Search for the cell housing the specified text and yield its [x, y] center coordinate. 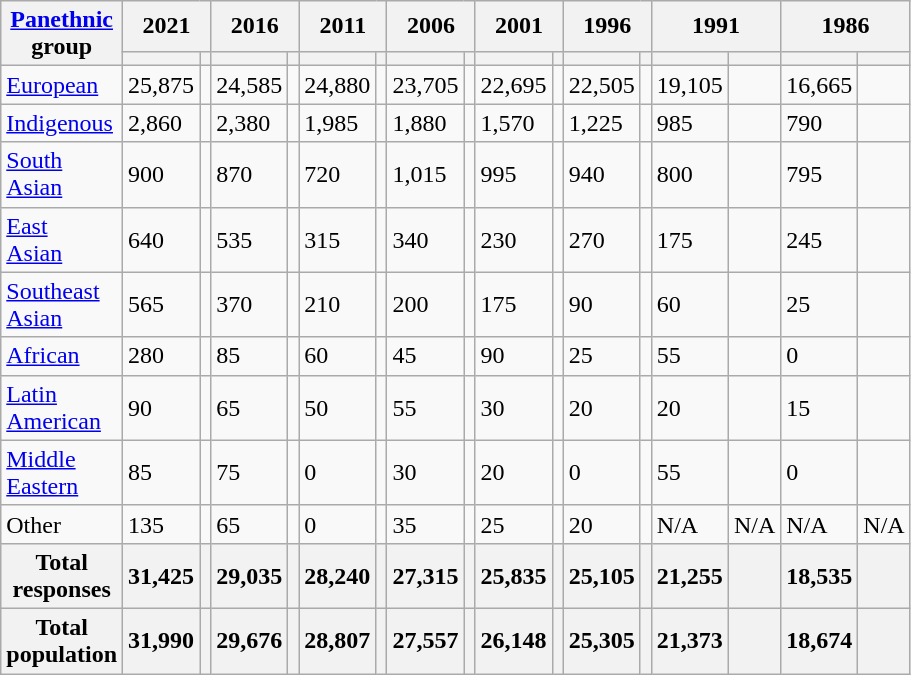
270 [602, 240]
African [62, 356]
SouthAsian [62, 174]
2021 [167, 26]
940 [602, 174]
2001 [519, 26]
1,015 [426, 174]
24,585 [250, 85]
25,835 [514, 576]
1,570 [514, 123]
23,705 [426, 85]
245 [820, 240]
21,255 [690, 576]
1,880 [426, 123]
16,665 [820, 85]
SoutheastAsian [62, 304]
35 [426, 524]
870 [250, 174]
18,535 [820, 576]
25,305 [602, 640]
280 [162, 356]
995 [514, 174]
340 [426, 240]
Other [62, 524]
Panethnicgroup [62, 34]
31,425 [162, 576]
2,860 [162, 123]
Indigenous [62, 123]
210 [338, 304]
European [62, 85]
Totalpopulation [62, 640]
135 [162, 524]
25,875 [162, 85]
2016 [255, 26]
MiddleEastern [62, 472]
370 [250, 304]
790 [820, 123]
315 [338, 240]
25,105 [602, 576]
45 [426, 356]
27,557 [426, 640]
1991 [716, 26]
29,035 [250, 576]
29,676 [250, 640]
Totalresponses [62, 576]
1,225 [602, 123]
1,985 [338, 123]
28,807 [338, 640]
720 [338, 174]
1986 [846, 26]
24,880 [338, 85]
22,505 [602, 85]
2011 [343, 26]
EastAsian [62, 240]
900 [162, 174]
31,990 [162, 640]
75 [250, 472]
50 [338, 408]
535 [250, 240]
LatinAmerican [62, 408]
26,148 [514, 640]
800 [690, 174]
230 [514, 240]
19,105 [690, 85]
985 [690, 123]
15 [820, 408]
200 [426, 304]
565 [162, 304]
22,695 [514, 85]
2,380 [250, 123]
2006 [431, 26]
27,315 [426, 576]
640 [162, 240]
18,674 [820, 640]
28,240 [338, 576]
1996 [607, 26]
21,373 [690, 640]
795 [820, 174]
